Detect which cell encompasses the target text, then output its (X, Y) center coordinate. 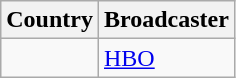
Country (50, 20)
HBO (166, 58)
Broadcaster (166, 20)
